Pinpoint the cell where the given text exists, returning its [x, y] midpoint coordinate. 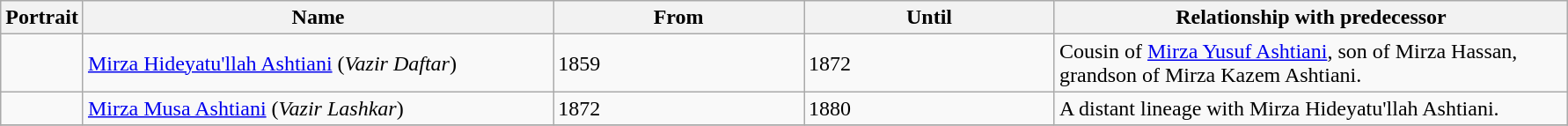
Cousin of Mirza Yusuf Ashtiani, son of Mirza Hassan, grandson of Mirza Kazem Ashtiani. [1311, 63]
A distant lineage with Mirza Hideyatu'llah Ashtiani. [1311, 108]
1859 [679, 63]
Until [929, 18]
Name [318, 18]
Mirza Hideyatu'llah Ashtiani (Vazir Daftar) [318, 63]
1880 [929, 108]
Portrait [42, 18]
Mirza Musa Ashtiani (Vazir Lashkar) [318, 108]
Relationship with predecessor [1311, 18]
From [679, 18]
